Provide the (X, Y) coordinate of the cell's center where the given text is located.  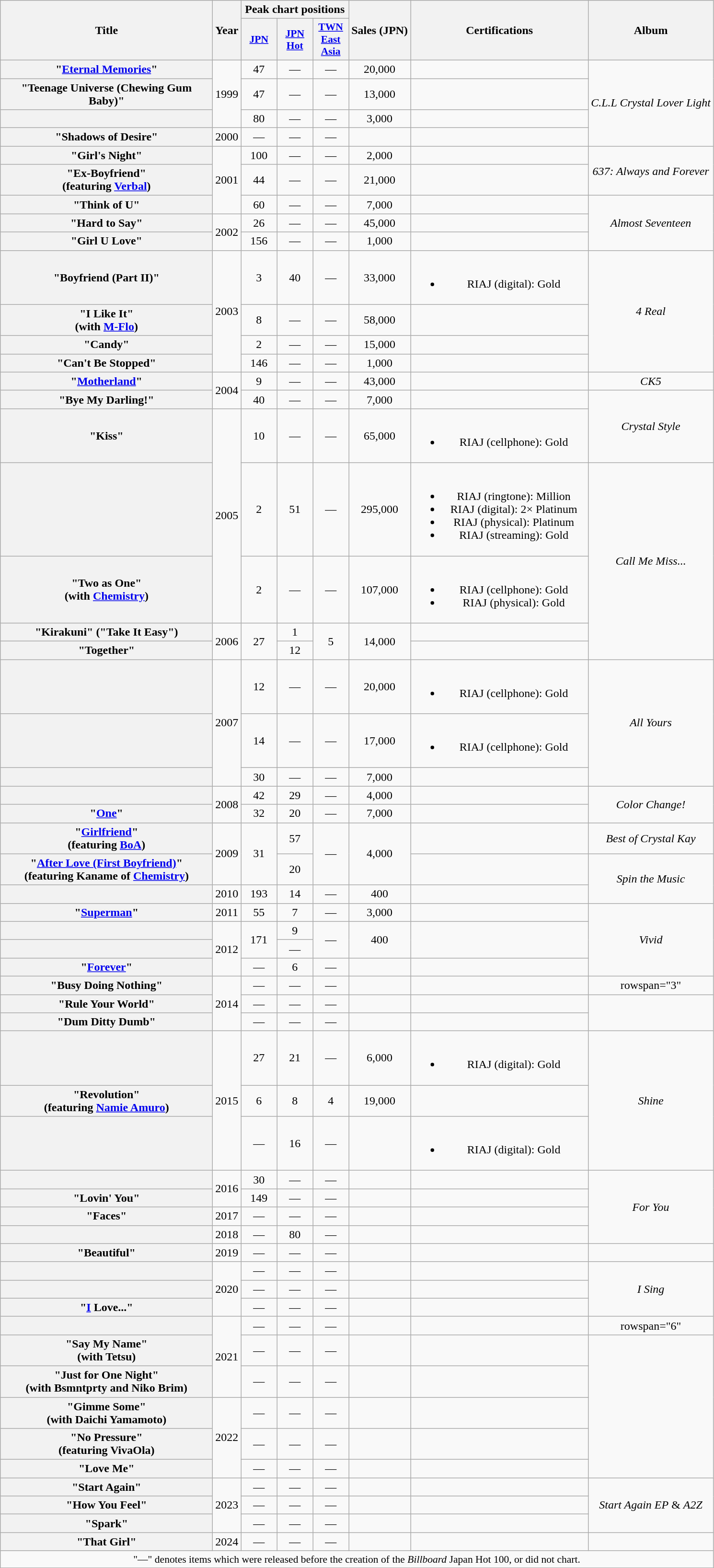
rowspan="6" (651, 1325)
171 (259, 940)
16 (295, 1144)
Album (651, 31)
"Say My Name"(with Tetsu) (106, 1350)
5 (331, 641)
"Girl U Love" (106, 241)
33,000 (380, 277)
"Dum Ditty Dumb" (106, 1022)
Crystal Style (651, 427)
"Think of U" (106, 205)
21,000 (380, 180)
10 (259, 435)
"Rule Your World" (106, 1003)
2003 (227, 311)
"Ex-Boyfriend"(featuring Verbal) (106, 180)
42 (259, 795)
"Together" (106, 650)
2022 (227, 1437)
RIAJ (cellphone): GoldRIAJ (physical): Gold (499, 590)
2012 (227, 949)
107,000 (380, 590)
Sales (JPN) (380, 31)
"Lovin' You" (106, 1198)
60 (259, 205)
"Superman" (106, 912)
JPN Hot (295, 39)
Vivid (651, 940)
2018 (227, 1234)
"Beautiful" (106, 1253)
"Bye My Darling!" (106, 399)
13,000 (380, 94)
Best of Crystal Kay (651, 838)
4 (331, 1101)
rowspan="3" (651, 985)
C.L.L Crystal Lover Light (651, 103)
14,000 (380, 641)
TWN East Asia (331, 39)
Start Again EP & A2Z (651, 1505)
2024 (227, 1542)
Title (106, 31)
7 (295, 912)
51 (295, 509)
"Love Me" (106, 1469)
6,000 (380, 1058)
44 (259, 180)
"Girlfriend"(featuring BoA) (106, 838)
2017 (227, 1216)
1 (295, 632)
21 (295, 1058)
193 (259, 894)
2011 (227, 912)
RIAJ (ringtone): MillionRIAJ (digital): 2× PlatinumRIAJ (physical): PlatinumRIAJ (streaming): Gold (499, 509)
"How You Feel" (106, 1505)
"Two as One"(with Chemistry) (106, 590)
Peak chart positions (295, 10)
2001 (227, 180)
45,000 (380, 223)
Almost Seventeen (651, 223)
"Eternal Memories" (106, 69)
2000 (227, 137)
17,000 (380, 741)
Shine (651, 1101)
43,000 (380, 381)
For You (651, 1207)
JPN (259, 39)
4 Real (651, 311)
"Candy" (106, 345)
19,000 (380, 1101)
"Busy Doing Nothing" (106, 985)
295,000 (380, 509)
31 (259, 854)
1999 (227, 94)
2010 (227, 894)
29 (295, 795)
"Boyfriend (Part II)" (106, 277)
2008 (227, 804)
Year (227, 31)
57 (295, 838)
All Yours (651, 723)
"Just for One Night"(with Bsmntprty and Niko Brim) (106, 1382)
Certifications (499, 31)
"Spark" (106, 1523)
"Girl's Night" (106, 155)
2023 (227, 1505)
26 (259, 223)
100 (259, 155)
2004 (227, 390)
3 (259, 277)
"Shadows of Desire" (106, 137)
"Motherland" (106, 381)
2006 (227, 641)
"Kirakuni" ("Take It Easy") (106, 632)
58,000 (380, 320)
"Start Again" (106, 1487)
CK5 (651, 381)
65,000 (380, 435)
"One" (106, 813)
2015 (227, 1101)
2019 (227, 1253)
2,000 (380, 155)
"—" denotes items which were released before the creation of the Billboard Japan Hot 100, or did not chart. (357, 1559)
Spin the Music (651, 878)
55 (259, 912)
Call Me Miss... (651, 561)
2014 (227, 1003)
"After Love (First Boyfriend)"(featuring Kaname of Chemistry) (106, 870)
2020 (227, 1289)
2007 (227, 723)
"Gimme Some"(with Daichi Yamamoto) (106, 1412)
2009 (227, 854)
"Kiss" (106, 435)
I Sing (651, 1289)
"Faces" (106, 1216)
"Forever" (106, 967)
2002 (227, 232)
15,000 (380, 345)
"I Love..." (106, 1307)
32 (259, 813)
"Revolution"(featuring Namie Amuro) (106, 1101)
"I Like It"(with M-Flo) (106, 320)
"Can't Be Stopped" (106, 363)
"Teenage Universe (Chewing Gum Baby)" (106, 94)
2016 (227, 1189)
149 (259, 1198)
2021 (227, 1357)
"Hard to Say" (106, 223)
"No Pressure"(featuring VivaOla) (106, 1444)
637: Always and Forever (651, 171)
Color Change! (651, 804)
146 (259, 363)
2005 (227, 516)
156 (259, 241)
"That Girl" (106, 1542)
